Return [x, y] of the center of cell containing provided text 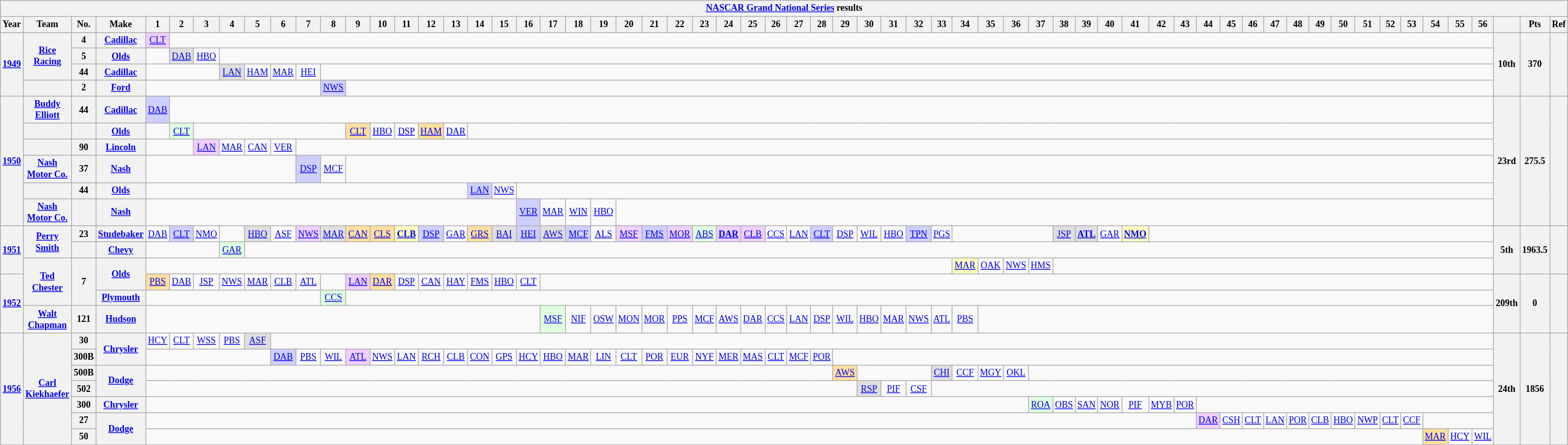
48 [1298, 25]
42 [1161, 25]
MON [629, 319]
3 [206, 25]
46 [1253, 25]
45 [1231, 25]
NYF [704, 357]
GPS [504, 357]
21 [654, 25]
32 [919, 25]
23rd [1507, 161]
18 [578, 25]
9 [358, 25]
52 [1390, 25]
38 [1064, 25]
Pts [1535, 25]
TPN [919, 234]
MYB [1161, 405]
1950 [12, 161]
RSP [869, 388]
47 [1275, 25]
49 [1320, 25]
PPS [680, 319]
300B [84, 357]
MAS [753, 357]
PGS [942, 234]
28 [822, 25]
12 [431, 25]
33 [942, 25]
22 [680, 25]
1856 [1535, 389]
26 [776, 25]
NIF [578, 319]
Rice Racing [47, 56]
53 [1412, 25]
31 [894, 25]
36 [1016, 25]
300 [84, 405]
20 [629, 25]
Team [47, 25]
NASCAR Grand National Series results [784, 8]
HMS [1041, 266]
502 [84, 388]
Hudson [121, 319]
MER [728, 357]
Ted Chester [47, 282]
19 [603, 25]
54 [1435, 25]
CON [480, 357]
MGY [991, 373]
41 [1135, 25]
OSW [603, 319]
1952 [12, 303]
NWP [1368, 421]
ABS [704, 234]
RCH [431, 357]
ALS [603, 234]
Lincoln [121, 147]
GRS [480, 234]
39 [1086, 25]
29 [845, 25]
OKL [1016, 373]
Ref [1559, 25]
43 [1185, 25]
35 [991, 25]
Walt Chapman [47, 319]
Make [121, 25]
Plymouth [121, 297]
14 [480, 25]
Studebaker [121, 234]
90 [84, 147]
Chevy [121, 249]
LIN [603, 357]
16 [529, 25]
51 [1368, 25]
8 [333, 25]
BAI [504, 234]
CSF [919, 388]
10 [383, 25]
Ford [121, 88]
0 [1535, 303]
Buddy Elliott [47, 110]
370 [1535, 64]
HAY [456, 282]
11 [406, 25]
EUR [680, 357]
121 [84, 319]
Perry Smith [47, 242]
1956 [12, 389]
CHI [942, 373]
SAN [1086, 405]
10th [1507, 64]
13 [456, 25]
34 [965, 25]
WSS [206, 341]
40 [1110, 25]
6 [283, 25]
NOR [1110, 405]
CLS [383, 234]
15 [504, 25]
OAK [991, 266]
500B [84, 373]
5th [1507, 250]
17 [553, 25]
WIN [578, 213]
55 [1460, 25]
OBS [1064, 405]
24th [1507, 389]
1 [157, 25]
No. [84, 25]
1963.5 [1535, 250]
ROA [1041, 405]
Carl Kiekhaefer [47, 389]
275.5 [1535, 161]
56 [1483, 25]
1949 [12, 64]
1951 [12, 250]
Year [12, 25]
25 [753, 25]
209th [1507, 303]
CSH [1231, 421]
24 [728, 25]
